From the cell containing the given text, extract its center point as [X, Y] coordinate. 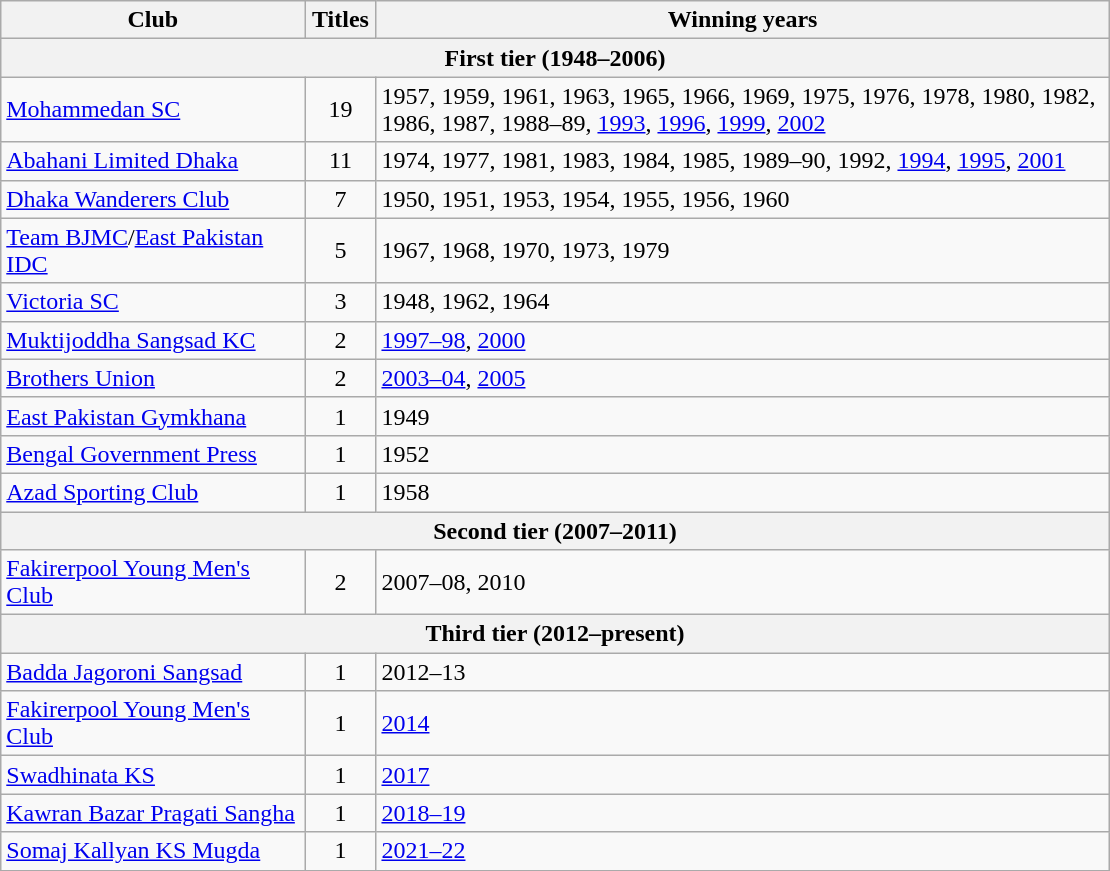
2007–08, 2010 [742, 582]
Bengal Government Press [153, 454]
Kawran Bazar Pragati Sangha [153, 813]
Badda Jagoroni Sangsad [153, 672]
3 [340, 302]
Swadhinata KS [153, 775]
1957, 1959, 1961, 1963, 1965, 1966, 1969, 1975, 1976, 1978, 1980, 1982, 1986, 1987, 1988–89, 1993, 1996, 1999, 2002 [742, 110]
2018–19 [742, 813]
Mohammedan SC [153, 110]
Second tier (2007–2011) [555, 531]
Azad Sporting Club [153, 492]
1952 [742, 454]
1948, 1962, 1964 [742, 302]
Brothers Union [153, 378]
Third tier (2012–present) [555, 634]
1974, 1977, 1981, 1983, 1984, 1985, 1989–90, 1992, 1994, 1995, 2001 [742, 161]
2017 [742, 775]
Club [153, 20]
2014 [742, 724]
Somaj Kallyan KS Mugda [153, 851]
Titles [340, 20]
Winning years [742, 20]
11 [340, 161]
2012–13 [742, 672]
East Pakistan Gymkhana [153, 416]
1958 [742, 492]
Team BJMC/East Pakistan IDC [153, 250]
Victoria SC [153, 302]
5 [340, 250]
1949 [742, 416]
1997–98, 2000 [742, 340]
Abahani Limited Dhaka [153, 161]
19 [340, 110]
1950, 1951, 1953, 1954, 1955, 1956, 1960 [742, 199]
1967, 1968, 1970, 1973, 1979 [742, 250]
Muktijoddha Sangsad KC [153, 340]
Dhaka Wanderers Club [153, 199]
2003–04, 2005 [742, 378]
2021–22 [742, 851]
7 [340, 199]
First tier (1948–2006) [555, 58]
